Locate the cell with the specified text and output its [x, y] center coordinate. 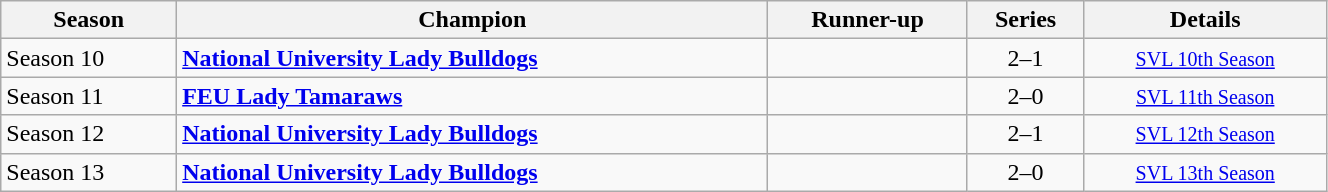
Season 10 [89, 58]
Season 13 [89, 172]
Champion [472, 20]
SVL 10th Season [1206, 58]
Series [1026, 20]
Season [89, 20]
Season 12 [89, 134]
Runner-up [868, 20]
Details [1206, 20]
SVL 11th Season [1206, 96]
SVL 12th Season [1206, 134]
Season 11 [89, 96]
FEU Lady Tamaraws [472, 96]
SVL 13th Season [1206, 172]
